For the text-containing cell, return its midpoint in (X, Y) coordinate format. 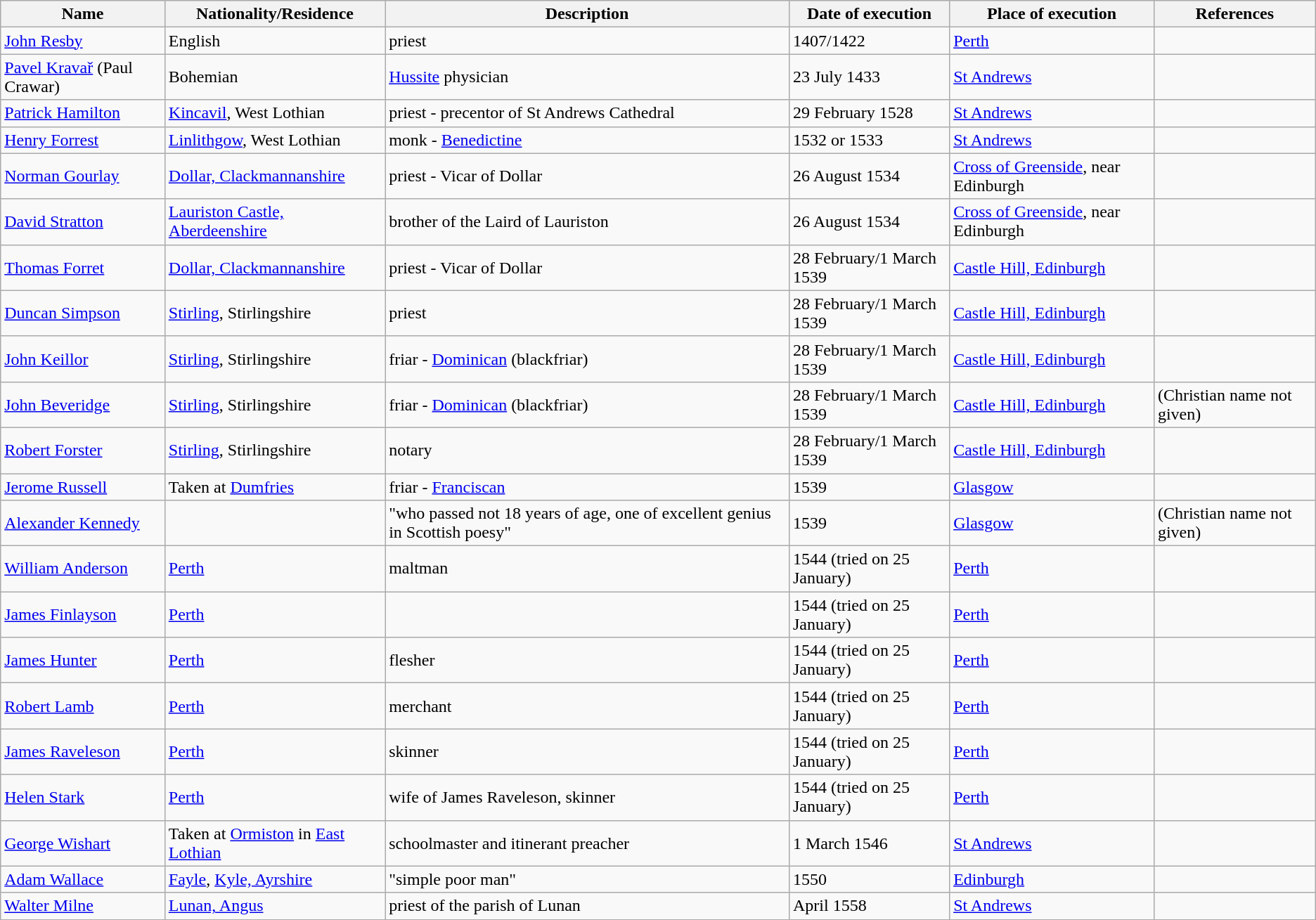
monk - Benedictine (588, 140)
1550 (869, 879)
"who passed not 18 years of age, one of excellent genius in Scottish poesy" (588, 523)
Nationality/Residence (274, 14)
maltman (588, 569)
Fayle, Kyle, Ayrshire (274, 879)
friar - Franciscan (588, 487)
John Resby (83, 41)
Kincavil, West Lothian (274, 113)
Norman Gourlay (83, 176)
Duncan Simpson (83, 313)
1407/1422 (869, 41)
skinner (588, 752)
Robert Forster (83, 450)
wife of James Raveleson, skinner (588, 797)
Lunan, Angus (274, 906)
Walter Milne (83, 906)
Taken at Dumfries (274, 487)
John Beveridge (83, 405)
Robert Lamb (83, 706)
notary (588, 450)
April 1558 (869, 906)
Henry Forrest (83, 140)
Name (83, 14)
priest of the parish of Lunan (588, 906)
29 February 1528 (869, 113)
Adam Wallace (83, 879)
Lauriston Castle, Aberdeenshire (274, 222)
William Anderson (83, 569)
George Wishart (83, 843)
Date of execution (869, 14)
priest - precentor of St Andrews Cathedral (588, 113)
Hussite physician (588, 77)
Thomas Forret (83, 267)
Jerome Russell (83, 487)
Place of execution (1052, 14)
1 March 1546 (869, 843)
James Raveleson (83, 752)
Edinburgh (1052, 879)
merchant (588, 706)
Pavel Kravař (Paul Crawar) (83, 77)
Alexander Kennedy (83, 523)
James Finlayson (83, 614)
Bohemian (274, 77)
James Hunter (83, 661)
English (274, 41)
Description (588, 14)
John Keillor (83, 358)
David Stratton (83, 222)
brother of the Laird of Lauriston (588, 222)
"simple poor man" (588, 879)
1532 or 1533 (869, 140)
Linlithgow, West Lothian (274, 140)
flesher (588, 661)
23 July 1433 (869, 77)
References (1234, 14)
schoolmaster and itinerant preacher (588, 843)
Patrick Hamilton (83, 113)
Taken at Ormiston in East Lothian (274, 843)
Helen Stark (83, 797)
